Determine the [x, y] coordinate at the center of the cell enclosing the given text.  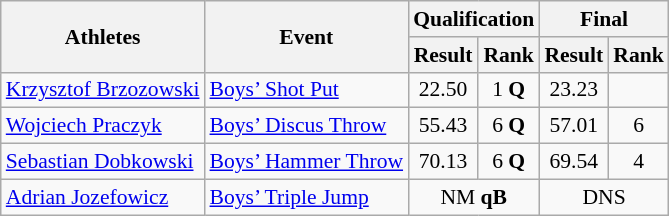
Boys’ Hammer Throw [307, 162]
DNS [604, 197]
57.01 [574, 126]
Wojciech Praczyk [103, 126]
Adrian Jozefowicz [103, 197]
4 [638, 162]
Boys’ Discus Throw [307, 126]
Qualification [474, 19]
70.13 [443, 162]
1 Q [508, 90]
55.43 [443, 126]
23.23 [574, 90]
Boys’ Triple Jump [307, 197]
6 [638, 126]
Krzysztof Brzozowski [103, 90]
Sebastian Dobkowski [103, 162]
69.54 [574, 162]
22.50 [443, 90]
Event [307, 36]
Boys’ Shot Put [307, 90]
NM qB [474, 197]
Athletes [103, 36]
Final [604, 19]
